Output the (X, Y) coordinate of the center of the cell containing the given text.  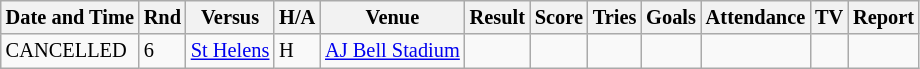
H/A (297, 17)
Score (559, 17)
Report (884, 17)
Result (498, 17)
6 (162, 51)
AJ Bell Stadium (392, 51)
CANCELLED (70, 51)
Rnd (162, 17)
H (297, 51)
Venue (392, 17)
Attendance (756, 17)
Goals (671, 17)
TV (829, 17)
Versus (230, 17)
Date and Time (70, 17)
Tries (614, 17)
St Helens (230, 51)
